Locate the cell with the specified text and output its [X, Y] center coordinate. 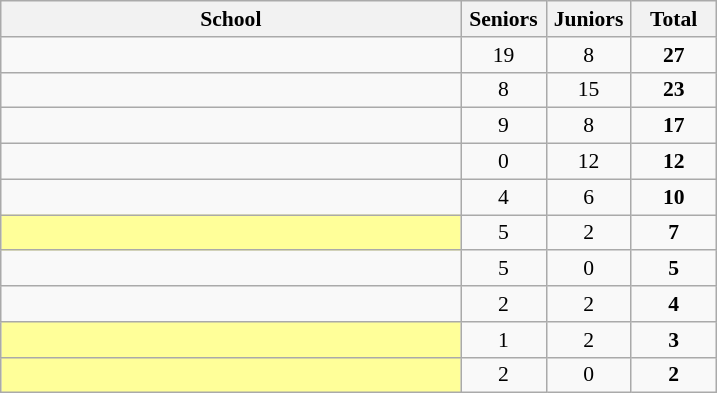
15 [588, 90]
27 [674, 55]
7 [674, 233]
6 [588, 197]
Seniors [504, 19]
Juniors [588, 19]
17 [674, 126]
Total [674, 19]
School [231, 19]
23 [674, 90]
3 [674, 340]
19 [504, 55]
9 [504, 126]
1 [504, 340]
10 [674, 197]
